Output the [X, Y] coordinate of the center of the cell containing the given text.  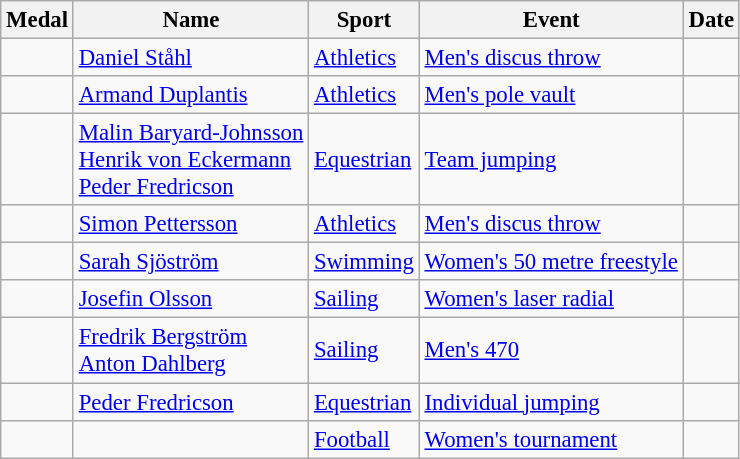
Men's 470 [551, 350]
Peder Fredricson [190, 402]
Men's pole vault [551, 95]
Individual jumping [551, 402]
Date [711, 20]
Women's 50 metre freestyle [551, 262]
Sport [364, 20]
Armand Duplantis [190, 95]
Women's tournament [551, 439]
Name [190, 20]
Women's laser radial [551, 299]
Swimming [364, 262]
Malin Baryard-JohnssonHenrik von EckermannPeder Fredricson [190, 160]
Team jumping [551, 160]
Event [551, 20]
Medal [38, 20]
Josefin Olsson [190, 299]
Simon Pettersson [190, 224]
Daniel Ståhl [190, 58]
Sarah Sjöström [190, 262]
Football [364, 439]
Fredrik BergströmAnton Dahlberg [190, 350]
